Capture the cell that displays the provided text and extract its [x, y] central coordinate. 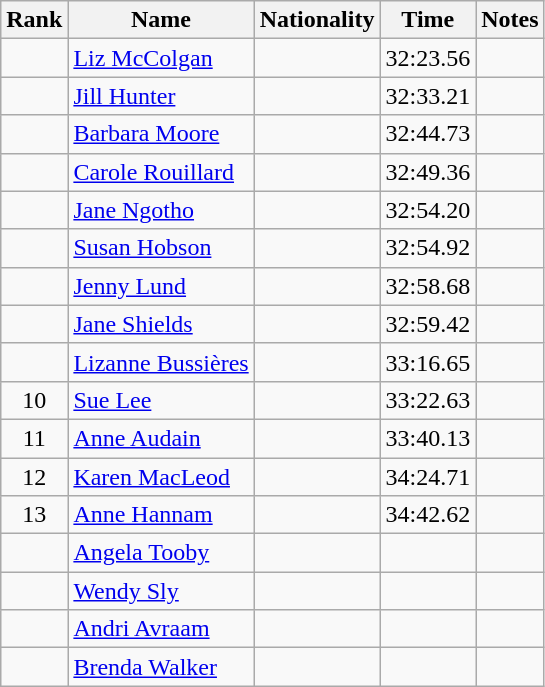
33:22.63 [428, 400]
32:44.73 [428, 134]
Liz McColgan [161, 58]
Rank [34, 20]
Karen MacLeod [161, 477]
Notes [510, 20]
Andri Avraam [161, 629]
33:16.65 [428, 362]
Barbara Moore [161, 134]
34:24.71 [428, 477]
Angela Tooby [161, 553]
Jill Hunter [161, 96]
Lizanne Bussières [161, 362]
Brenda Walker [161, 667]
Susan Hobson [161, 248]
32:49.36 [428, 172]
32:54.92 [428, 248]
Jane Shields [161, 324]
Name [161, 20]
Nationality [317, 20]
34:42.62 [428, 515]
32:33.21 [428, 96]
Sue Lee [161, 400]
11 [34, 438]
Anne Audain [161, 438]
32:23.56 [428, 58]
33:40.13 [428, 438]
32:59.42 [428, 324]
Jane Ngotho [161, 210]
32:54.20 [428, 210]
Wendy Sly [161, 591]
Anne Hannam [161, 515]
12 [34, 477]
13 [34, 515]
Jenny Lund [161, 286]
Time [428, 20]
10 [34, 400]
32:58.68 [428, 286]
Carole Rouillard [161, 172]
